Output the [x, y] coordinate of the center of the cell containing the given text.  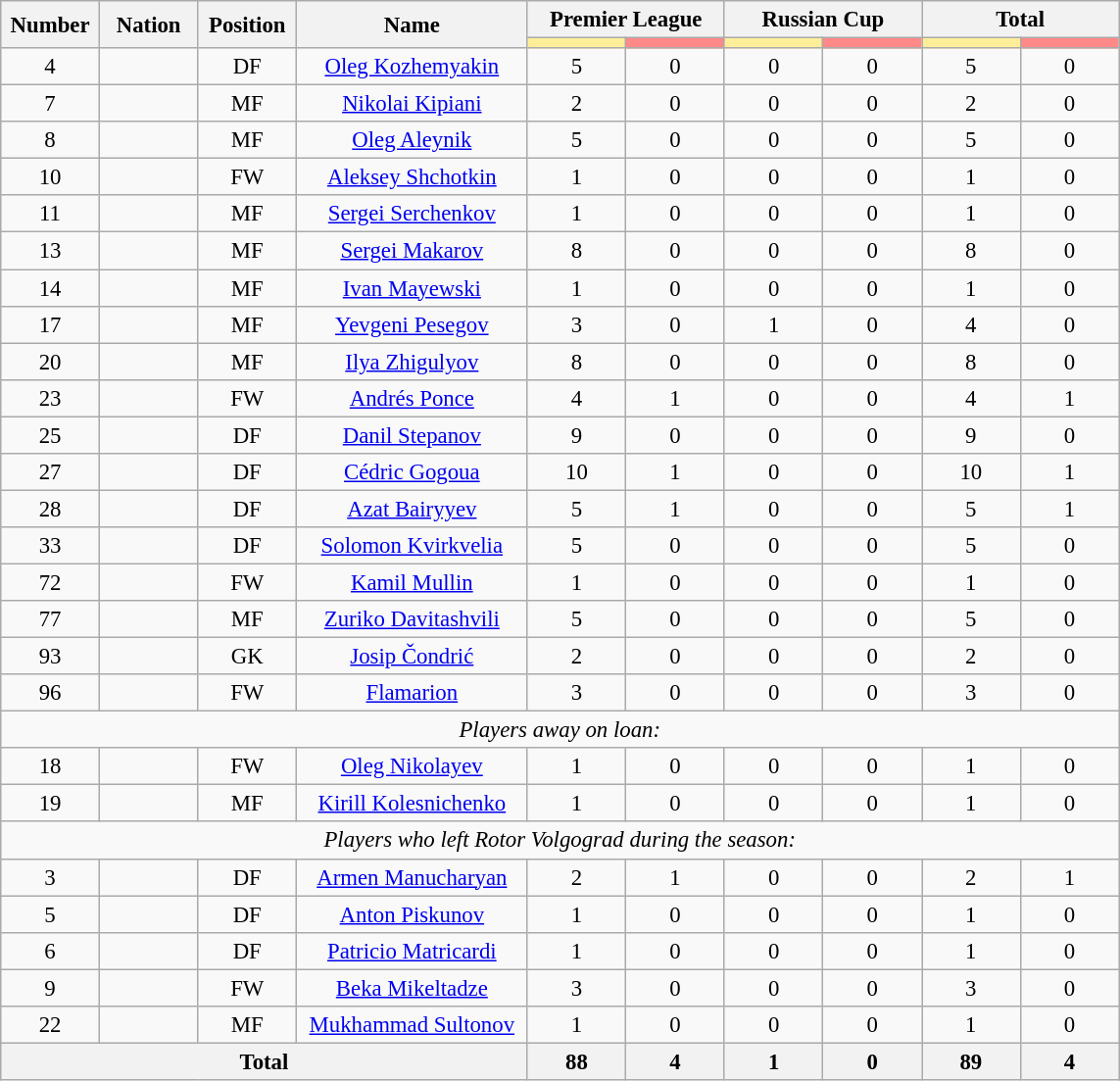
Kamil Mullin [413, 582]
Oleg Aleynik [413, 140]
33 [51, 546]
Nikolai Kipiani [413, 104]
Ivan Mayewski [413, 288]
Andrés Ponce [413, 398]
7 [51, 104]
Oleg Kozhemyakin [413, 67]
Premier League [625, 20]
Oleg Nikolayev [413, 766]
Beka Mikeltadze [413, 988]
Azat Bairyyev [413, 509]
Position [247, 25]
93 [51, 657]
13 [51, 251]
Aleksey Shchotkin [413, 177]
14 [51, 288]
Danil Stepanov [413, 435]
Kirill Kolesnichenko [413, 804]
Name [413, 25]
Cédric Gogoua [413, 472]
17 [51, 324]
Sergei Makarov [413, 251]
11 [51, 215]
6 [51, 951]
Players away on loan: [560, 730]
Ilya Zhigulyov [413, 362]
Zuriko Davitashvili [413, 619]
Armen Manucharyan [413, 877]
27 [51, 472]
19 [51, 804]
Number [51, 25]
Josip Čondrić [413, 657]
89 [970, 1061]
Players who left Rotor Volgograd during the season: [560, 841]
Flamarion [413, 693]
25 [51, 435]
Patricio Matricardi [413, 951]
Solomon Kvirkvelia [413, 546]
77 [51, 619]
Yevgeni Pesegov [413, 324]
20 [51, 362]
22 [51, 1025]
GK [247, 657]
Sergei Serchenkov [413, 215]
88 [576, 1061]
96 [51, 693]
18 [51, 766]
28 [51, 509]
Russian Cup [823, 20]
23 [51, 398]
Mukhammad Sultonov [413, 1025]
72 [51, 582]
Anton Piskunov [413, 914]
Nation [149, 25]
